Output the (X, Y) coordinate of the center of the cell containing the given text.  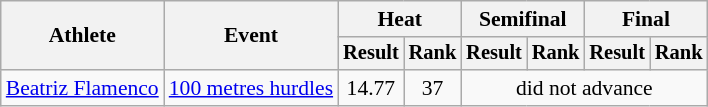
Event (251, 36)
did not advance (584, 88)
Semifinal (522, 19)
Final (646, 19)
Athlete (82, 36)
14.77 (371, 88)
Heat (400, 19)
100 metres hurdles (251, 88)
37 (433, 88)
Beatriz Flamenco (82, 88)
